For the text-containing cell, return its midpoint in (x, y) coordinate format. 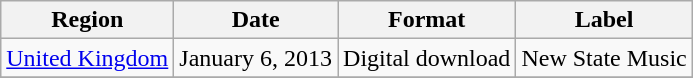
Date (256, 20)
Region (88, 20)
Label (604, 20)
United Kingdom (88, 58)
Format (427, 20)
January 6, 2013 (256, 58)
Digital download (427, 58)
New State Music (604, 58)
